Locate the cell with the specified text and output its [X, Y] center coordinate. 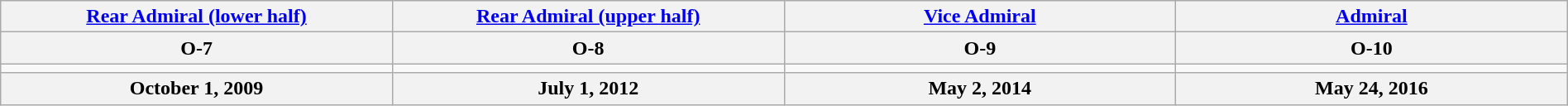
Rear Admiral (upper half) [588, 17]
O-9 [980, 48]
O-8 [588, 48]
Rear Admiral (lower half) [197, 17]
October 1, 2009 [197, 89]
Vice Admiral [980, 17]
May 24, 2016 [1372, 89]
May 2, 2014 [980, 89]
Admiral [1372, 17]
O-7 [197, 48]
O-10 [1372, 48]
July 1, 2012 [588, 89]
